Extract the [X, Y] coordinate from the center of the cell holding the provided text.  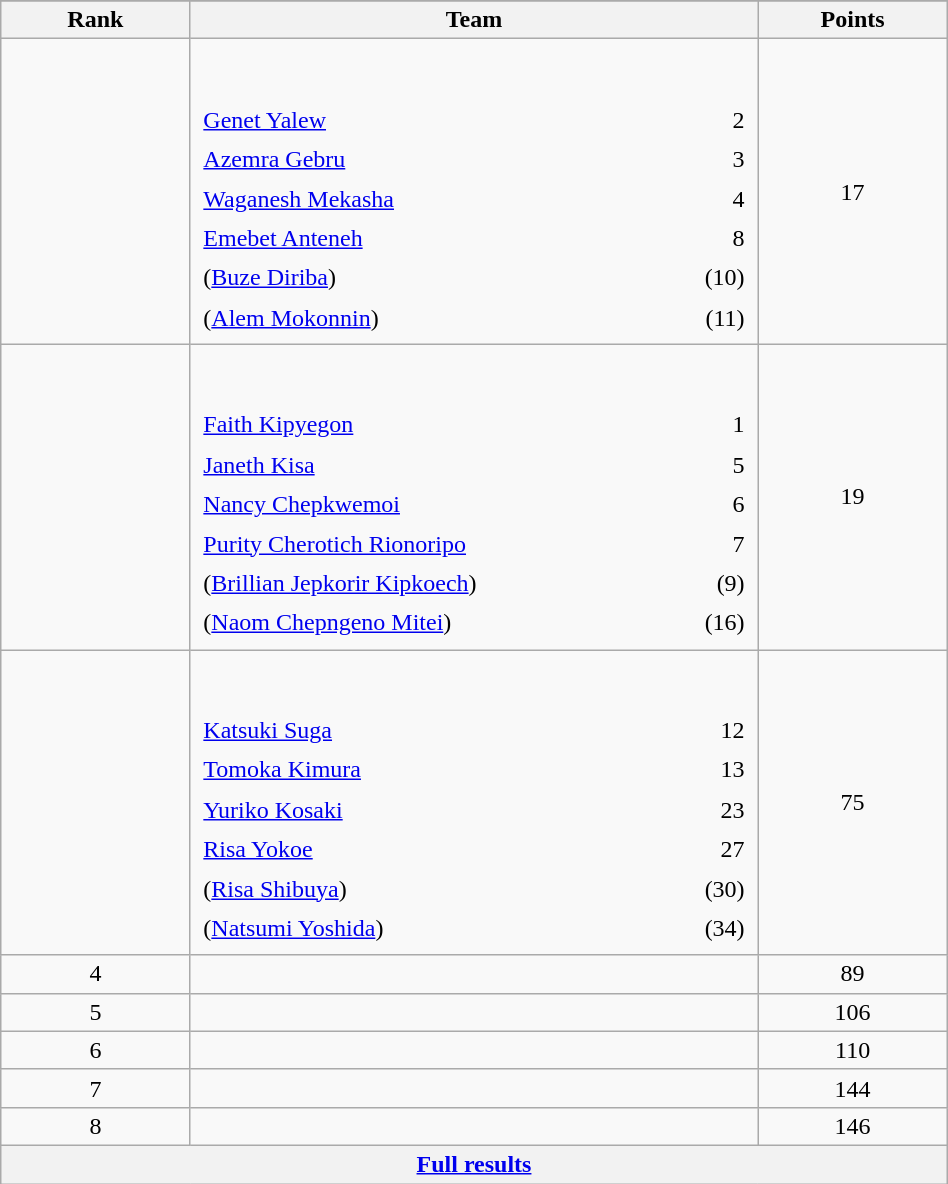
23 [693, 810]
(Natsumi Yoshida) [416, 928]
(Buze Diriba) [418, 278]
17 [852, 192]
12 [693, 730]
13 [693, 770]
Katsuki Suga [416, 730]
(30) [693, 888]
(34) [693, 928]
146 [852, 1126]
75 [852, 802]
(9) [709, 584]
Janeth Kisa [432, 464]
1 [709, 426]
Points [852, 20]
Genet Yalew [418, 120]
Faith Kipyegon 1 Janeth Kisa 5 Nancy Chepkwemoi 6 Purity Cherotich Rionoripo 7 (Brillian Jepkorir Kipkoech) (9) (Naom Chepngeno Mitei) (16) [474, 496]
Full results [474, 1164]
Yuriko Kosaki [416, 810]
110 [852, 1050]
89 [852, 974]
Team [474, 20]
Emebet Anteneh [418, 238]
(Risa Shibuya) [416, 888]
2 [696, 120]
Waganesh Mekasha [418, 198]
(10) [696, 278]
Risa Yokoe [416, 850]
(Naom Chepngeno Mitei) [432, 624]
Rank [96, 20]
(11) [696, 318]
(16) [709, 624]
Azemra Gebru [418, 160]
19 [852, 496]
Genet Yalew 2 Azemra Gebru 3 Waganesh Mekasha 4 Emebet Anteneh 8 (Buze Diriba) (10) (Alem Mokonnin) (11) [474, 192]
3 [696, 160]
(Alem Mokonnin) [418, 318]
144 [852, 1088]
Katsuki Suga 12 Tomoka Kimura 13 Yuriko Kosaki 23 Risa Yokoe 27 (Risa Shibuya) (30) (Natsumi Yoshida) (34) [474, 802]
Purity Cherotich Rionoripo [432, 544]
27 [693, 850]
Faith Kipyegon [432, 426]
(Brillian Jepkorir Kipkoech) [432, 584]
Tomoka Kimura [416, 770]
106 [852, 1012]
Nancy Chepkwemoi [432, 504]
